Capture the cell that displays the provided text and extract its [x, y] central coordinate. 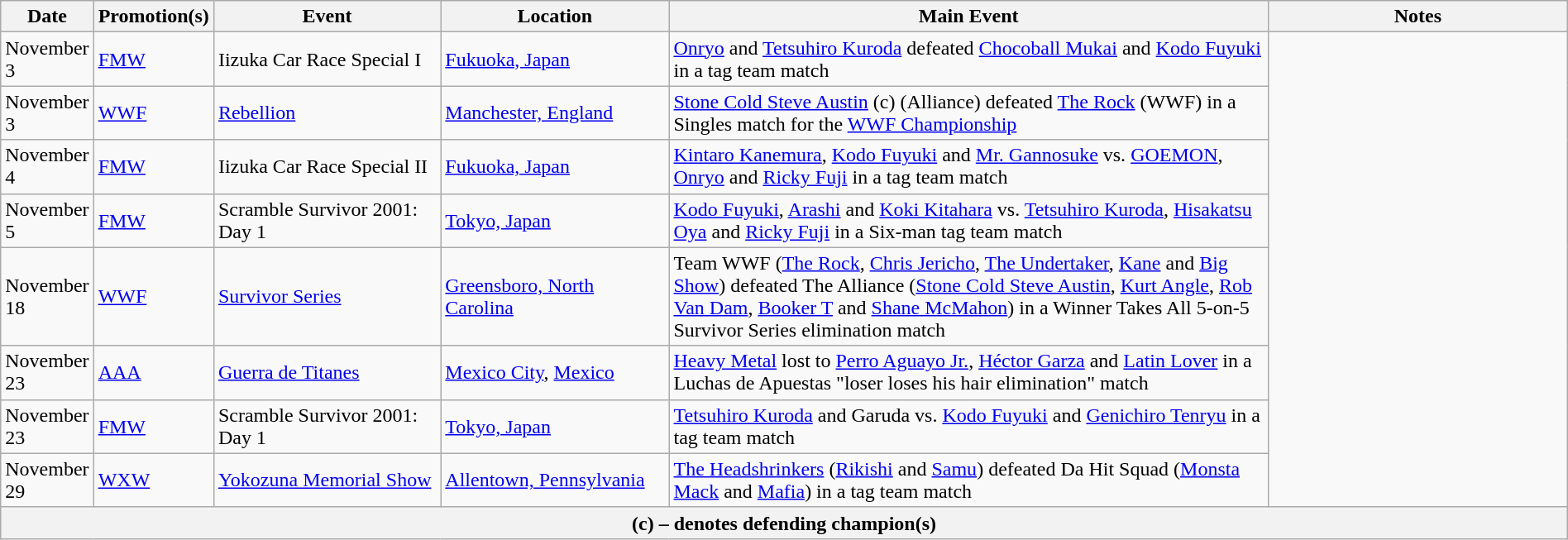
Notes [1417, 17]
Heavy Metal lost to Perro Aguayo Jr., Héctor Garza and Latin Lover in a Luchas de Apuestas "loser loses his hair elimination" match [968, 372]
Date [47, 17]
November 18 [47, 296]
Mexico City, Mexico [555, 372]
Promotion(s) [154, 17]
Event [327, 17]
Yokozuna Memorial Show [327, 480]
WXW [154, 480]
Kintaro Kanemura, Kodo Fuyuki and Mr. Gannosuke vs. GOEMON, Onryo and Ricky Fuji in a tag team match [968, 167]
Tetsuhiro Kuroda and Garuda vs. Kodo Fuyuki and Genichiro Tenryu in a tag team match [968, 427]
AAA [154, 372]
(c) – denotes defending champion(s) [784, 523]
Location [555, 17]
The Headshrinkers (Rikishi and Samu) defeated Da Hit Squad (Monsta Mack and Mafia) in a tag team match [968, 480]
Survivor Series [327, 296]
Stone Cold Steve Austin (c) (Alliance) defeated The Rock (WWF) in a Singles match for the WWF Championship [968, 112]
Rebellion [327, 112]
Kodo Fuyuki, Arashi and Koki Kitahara vs. Tetsuhiro Kuroda, Hisakatsu Oya and Ricky Fuji in a Six-man tag team match [968, 220]
Iizuka Car Race Special II [327, 167]
Onryo and Tetsuhiro Kuroda defeated Chocoball Mukai and Kodo Fuyuki in a tag team match [968, 60]
Guerra de Titanes [327, 372]
Greensboro, North Carolina [555, 296]
November 4 [47, 167]
Main Event [968, 17]
Allentown, Pennsylvania [555, 480]
November 29 [47, 480]
Manchester, England [555, 112]
November 5 [47, 220]
Iizuka Car Race Special I [327, 60]
